From the cell containing the given text, extract its center point as [x, y] coordinate. 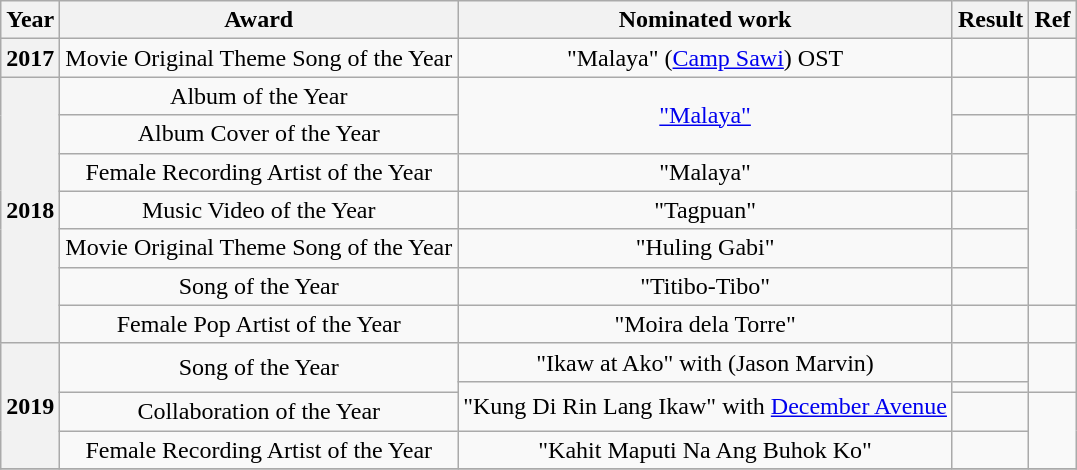
"Moira dela Torre" [706, 324]
"Kahit Maputi Na Ang Buhok Ko" [706, 449]
Year [30, 20]
"Tagpuan" [706, 210]
Nominated work [706, 20]
Music Video of the Year [259, 210]
"Kung Di Rin Lang Ikaw" with December Avenue [706, 406]
Result [990, 20]
2017 [30, 58]
"Titibo-Tibo" [706, 286]
Album of the Year [259, 96]
Award [259, 20]
2019 [30, 406]
Collaboration of the Year [259, 411]
"Huling Gabi" [706, 248]
2018 [30, 210]
Album Cover of the Year [259, 134]
"Malaya" (Camp Sawi) OST [706, 58]
"Ikaw at Ako" with (Jason Marvin) [706, 362]
Female Pop Artist of the Year [259, 324]
Ref [1052, 20]
